Identify which cell holds the provided text, then report its [x, y] central coordinate. 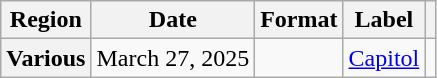
Capitol [384, 58]
Date [173, 20]
March 27, 2025 [173, 58]
Various [46, 58]
Format [299, 20]
Region [46, 20]
Label [384, 20]
